Search for the cell housing the specified text and yield its (x, y) center coordinate. 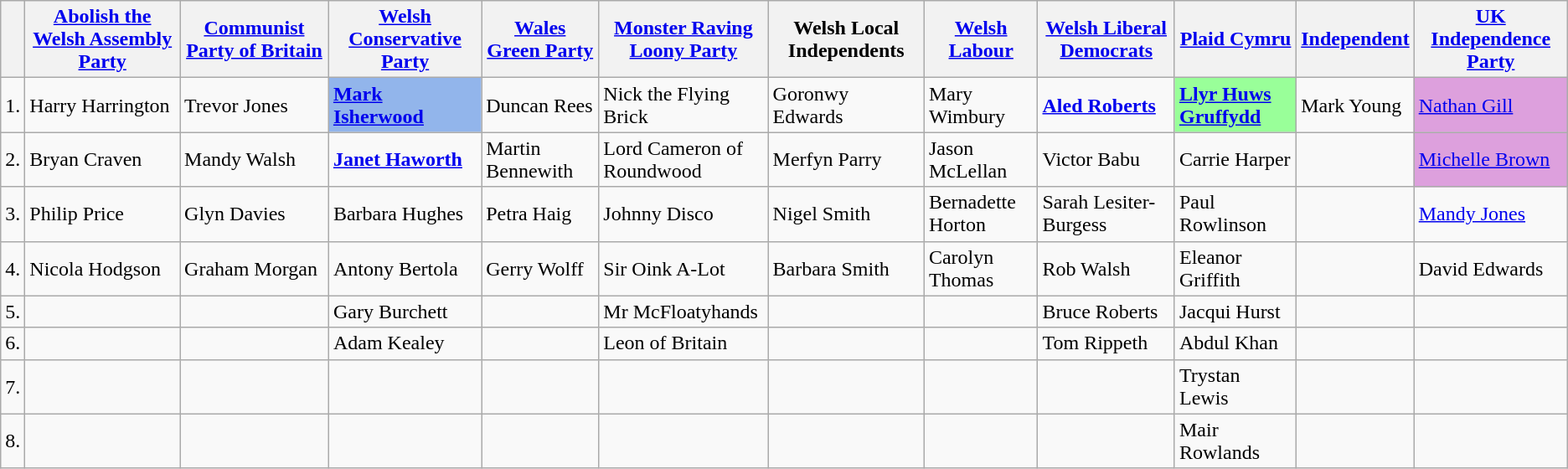
Barbara Smith (846, 268)
Paul Rowlinson (1235, 214)
Independent (1355, 39)
Carrie Harper (1235, 159)
David Edwards (1491, 268)
Nicola Hodgson (102, 268)
Abdul Khan (1235, 343)
Harry Harrington (102, 106)
Rob Walsh (1106, 268)
6. (13, 343)
Welsh Liberal Democrats (1106, 39)
5. (13, 312)
Lord Cameron of Roundwood (683, 159)
Leon of Britain (683, 343)
Philip Price (102, 214)
Wales Green Party (540, 39)
1. (13, 106)
2. (13, 159)
Aled Roberts (1106, 106)
Michelle Brown (1491, 159)
Plaid Cymru (1235, 39)
Barbara Hughes (405, 214)
Nathan Gill (1491, 106)
Communist Party of Britain (255, 39)
4. (13, 268)
Petra Haig (540, 214)
Carolyn Thomas (981, 268)
UK Independence Party (1491, 39)
Gerry Wolff (540, 268)
Mandy Jones (1491, 214)
Janet Haworth (405, 159)
Welsh Conservative Party (405, 39)
Mark Young (1355, 106)
Monster Raving Loony Party (683, 39)
Jacqui Hurst (1235, 312)
Nigel Smith (846, 214)
Gary Burchett (405, 312)
8. (13, 441)
Sarah Lesiter-Burgess (1106, 214)
Adam Kealey (405, 343)
Bernadette Horton (981, 214)
Goronwy Edwards (846, 106)
Bruce Roberts (1106, 312)
Martin Bennewith (540, 159)
Jason McLellan (981, 159)
Mr McFloatyhands (683, 312)
7. (13, 387)
Graham Morgan (255, 268)
Duncan Rees (540, 106)
Abolish the Welsh Assembly Party (102, 39)
Antony Bertola (405, 268)
3. (13, 214)
Trystan Lewis (1235, 387)
Johnny Disco (683, 214)
Mair Rowlands (1235, 441)
Sir Oink A-Lot (683, 268)
Welsh Local Independents (846, 39)
Llyr Huws Gruffydd (1235, 106)
Mark Isherwood (405, 106)
Merfyn Parry (846, 159)
Nick the Flying Brick (683, 106)
Welsh Labour (981, 39)
Bryan Craven (102, 159)
Eleanor Griffith (1235, 268)
Victor Babu (1106, 159)
Trevor Jones (255, 106)
Mary Wimbury (981, 106)
Mandy Walsh (255, 159)
Tom Rippeth (1106, 343)
Glyn Davies (255, 214)
